For the text-containing cell, return its midpoint in [X, Y] coordinate format. 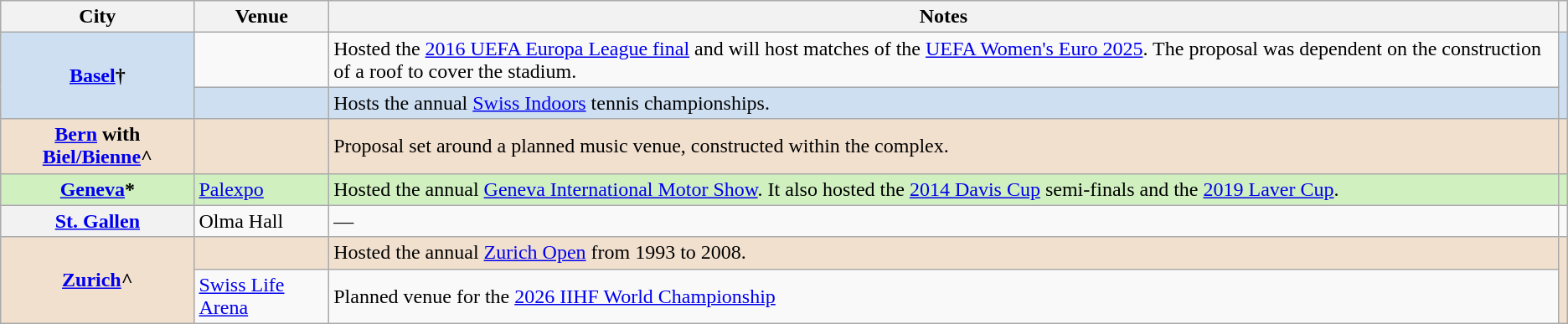
Hosts the annual Swiss Indoors tennis championships. [943, 103]
Venue [261, 17]
— [943, 221]
City [97, 17]
Olma Hall [261, 221]
Proposal set around a planned music venue, constructed within the complex. [943, 146]
Hosted the annual Geneva International Motor Show. It also hosted the 2014 Davis Cup semi-finals and the 2019 Laver Cup. [943, 189]
Swiss Life Arena [261, 296]
Bern with Biel/Bienne^ [97, 146]
Geneva* [97, 189]
St. Gallen [97, 221]
Hosted the annual Zurich Open from 1993 to 2008. [943, 253]
Palexpo [261, 189]
Planned venue for the 2026 IIHF World Championship [943, 296]
Basel† [97, 75]
Notes [943, 17]
Zurich^ [97, 280]
